Find where the given text appears and provide that cell's center as [x, y] coordinate. 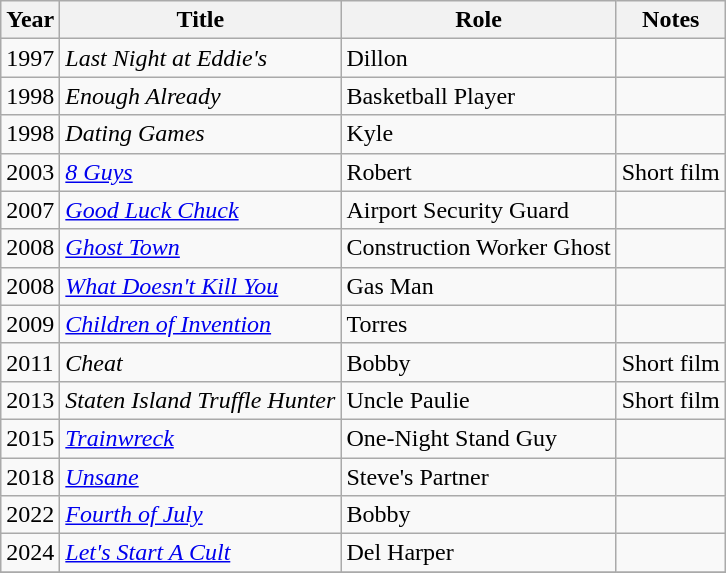
Staten Island Truffle Hunter [200, 400]
Dating Games [200, 134]
Robert [478, 172]
2009 [30, 324]
8 Guys [200, 172]
Construction Worker Ghost [478, 248]
Kyle [478, 134]
1997 [30, 58]
2022 [30, 515]
2018 [30, 477]
Airport Security Guard [478, 210]
Steve's Partner [478, 477]
2024 [30, 553]
Title [200, 20]
Basketball Player [478, 96]
Cheat [200, 362]
Torres [478, 324]
Trainwreck [200, 438]
Last Night at Eddie's [200, 58]
One-Night Stand Guy [478, 438]
2013 [30, 400]
Ghost Town [200, 248]
Enough Already [200, 96]
Good Luck Chuck [200, 210]
Uncle Paulie [478, 400]
Unsane [200, 477]
What Doesn't Kill You [200, 286]
2015 [30, 438]
Fourth of July [200, 515]
Notes [670, 20]
Role [478, 20]
2011 [30, 362]
2003 [30, 172]
Year [30, 20]
Dillon [478, 58]
2007 [30, 210]
Let's Start A Cult [200, 553]
Del Harper [478, 553]
Gas Man [478, 286]
Children of Invention [200, 324]
